Extract the [X, Y] coordinate from the center of the cell holding the provided text.  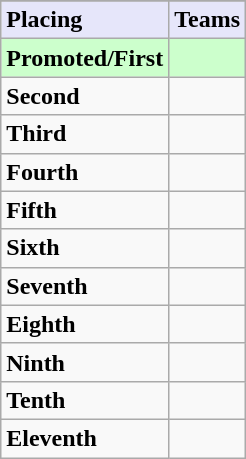
Placing [85, 20]
Eighth [85, 324]
Teams [208, 20]
Eleventh [85, 438]
Second [85, 96]
Third [85, 134]
Fourth [85, 172]
Tenth [85, 400]
Promoted/First [85, 58]
Seventh [85, 286]
Ninth [85, 362]
Fifth [85, 210]
Sixth [85, 248]
